Pinpoint the cell where the given text exists, returning its (x, y) midpoint coordinate. 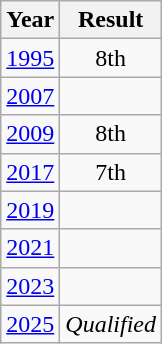
2021 (30, 248)
Qualified (111, 324)
2025 (30, 324)
2023 (30, 286)
Year (30, 20)
Result (111, 20)
2007 (30, 96)
7th (111, 172)
2017 (30, 172)
2009 (30, 134)
1995 (30, 58)
2019 (30, 210)
